Return [X, Y] of the center of cell containing provided text 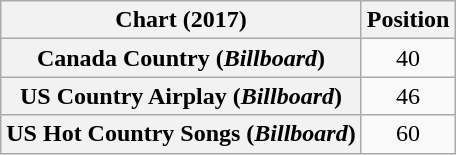
US Hot Country Songs (Billboard) [181, 134]
46 [408, 96]
60 [408, 134]
Chart (2017) [181, 20]
US Country Airplay (Billboard) [181, 96]
Canada Country (Billboard) [181, 58]
40 [408, 58]
Position [408, 20]
